Return the [x, y] coordinate for the center point of the cell that contains the specified text.  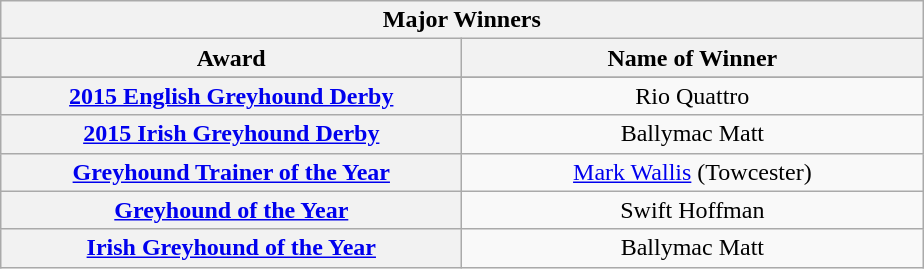
Greyhound Trainer of the Year [232, 172]
Major Winners [462, 20]
Mark Wallis (Towcester) [692, 172]
Name of Winner [692, 58]
Irish Greyhound of the Year [232, 248]
2015 English Greyhound Derby [232, 96]
Swift Hoffman [692, 210]
Rio Quattro [692, 96]
Award [232, 58]
Greyhound of the Year [232, 210]
2015 Irish Greyhound Derby [232, 134]
